Return the (X, Y) coordinate for the center point of the cell that contains the specified text.  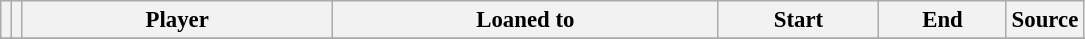
Loaned to (526, 20)
Start (798, 20)
End (943, 20)
Source (1044, 20)
Player (178, 20)
